Return [X, Y] of the center of cell containing provided text 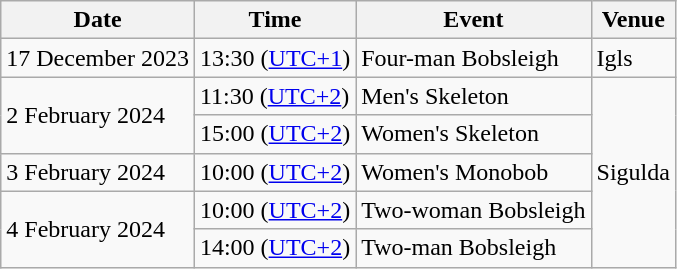
2 February 2024 [98, 115]
Time [274, 20]
4 February 2024 [98, 229]
15:00 (UTC+2) [274, 134]
Four-man Bobsleigh [474, 58]
Women's Skeleton [474, 134]
Sigulda [633, 172]
Igls [633, 58]
Women's Monobob [474, 172]
3 February 2024 [98, 172]
17 December 2023 [98, 58]
11:30 (UTC+2) [274, 96]
Men's Skeleton [474, 96]
Two-man Bobsleigh [474, 248]
14:00 (UTC+2) [274, 248]
Date [98, 20]
Venue [633, 20]
Event [474, 20]
13:30 (UTC+1) [274, 58]
Two-woman Bobsleigh [474, 210]
